Return [x, y] of the center of cell containing provided text 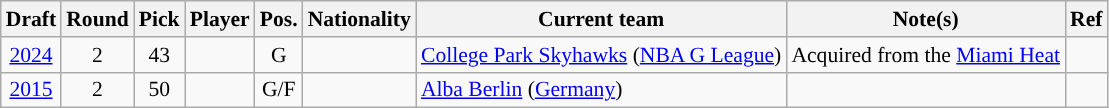
Nationality [360, 19]
G [279, 55]
2015 [31, 90]
Pick [160, 19]
College Park Skyhawks (NBA G League) [601, 55]
43 [160, 55]
Note(s) [926, 19]
Current team [601, 19]
Alba Berlin (Germany) [601, 90]
G/F [279, 90]
Ref [1086, 19]
Acquired from the Miami Heat [926, 55]
Player [220, 19]
Pos. [279, 19]
Round [98, 19]
Draft [31, 19]
50 [160, 90]
2024 [31, 55]
